Return (X, Y) of the center of cell containing provided text 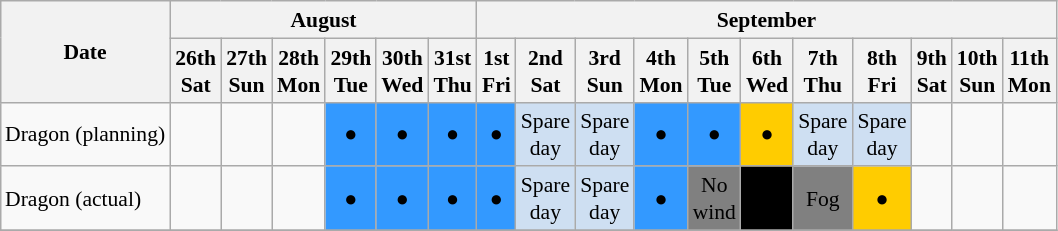
31stThu (452, 70)
8thFri (882, 70)
August (324, 20)
Dragon (actual) (85, 198)
3rdSun (604, 70)
30thWed (402, 70)
10thSun (978, 70)
9thSat (932, 70)
September (766, 20)
4thMon (660, 70)
Fog (822, 198)
26thSat (196, 70)
5thTue (714, 70)
Nowind (714, 198)
2ndSat (546, 70)
27thSun (246, 70)
Date (85, 52)
Dragon (planning) (85, 134)
6thWed (767, 70)
11thMon (1030, 70)
28thMon (298, 70)
1stFri (496, 70)
7thThu (822, 70)
29thTue (350, 70)
